Provide the [X, Y] coordinate of the cell's center where the given text is located.  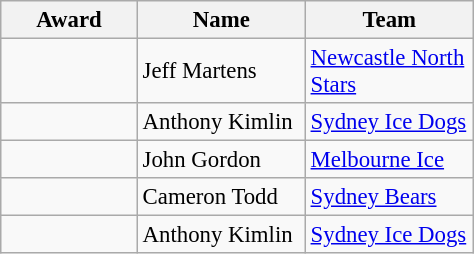
Melbourne Ice [389, 160]
Award [70, 20]
Sydney Bears [389, 197]
Jeff Martens [221, 72]
Name [221, 20]
Team [389, 20]
John Gordon [221, 160]
Cameron Todd [221, 197]
Newcastle North Stars [389, 72]
